Pinpoint the cell where the given text exists, returning its (x, y) midpoint coordinate. 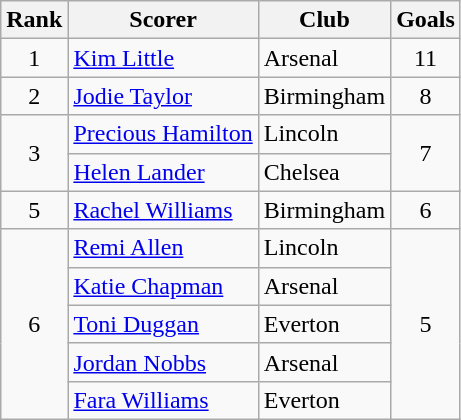
Rank (34, 20)
Precious Hamilton (163, 134)
7 (426, 153)
Jordan Nobbs (163, 362)
Kim Little (163, 58)
2 (34, 96)
Toni Duggan (163, 324)
Goals (426, 20)
Scorer (163, 20)
Club (324, 20)
Jodie Taylor (163, 96)
11 (426, 58)
Fara Williams (163, 400)
Katie Chapman (163, 286)
3 (34, 153)
Chelsea (324, 172)
Remi Allen (163, 248)
Rachel Williams (163, 210)
1 (34, 58)
Helen Lander (163, 172)
8 (426, 96)
